Scan for the cell matching the given text and deliver its [x, y] coordinate at center. 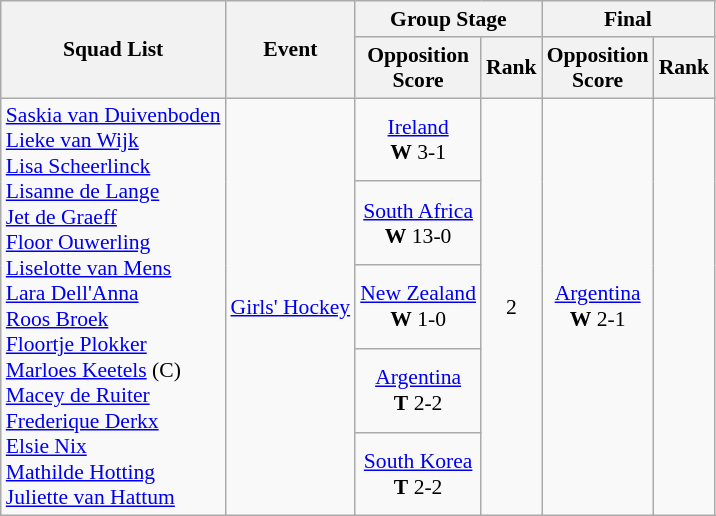
Event [290, 50]
South Korea T 2-2 [418, 474]
Argentina T 2-2 [418, 391]
South Africa W 13-0 [418, 224]
Girls' Hockey [290, 307]
Ireland W 3-1 [418, 140]
Argentina W 2-1 [598, 307]
Squad List [114, 50]
New Zealand W 1-0 [418, 307]
Group Stage [448, 19]
Final [628, 19]
2 [512, 307]
